Identify which cell holds the provided text, then report its (x, y) central coordinate. 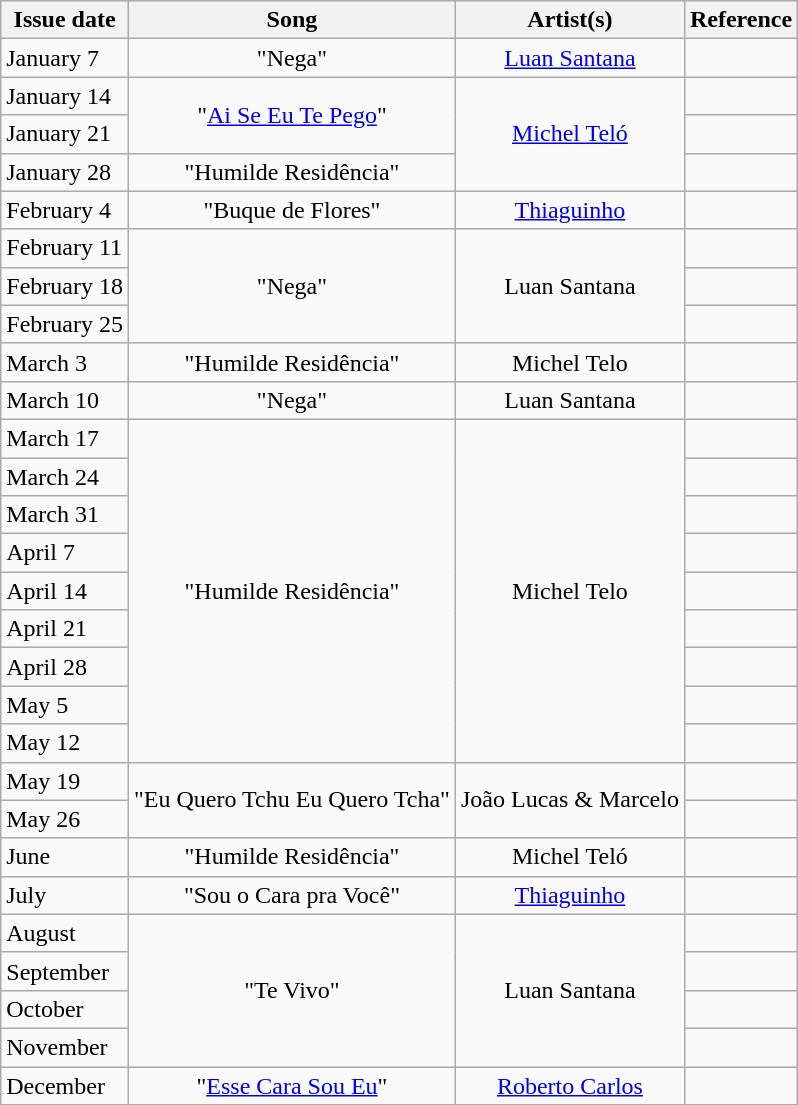
João Lucas & Marcelo (570, 800)
December (65, 1085)
February 11 (65, 248)
January 7 (65, 58)
March 17 (65, 438)
Artist(s) (570, 20)
July (65, 895)
May 5 (65, 705)
January 14 (65, 96)
October (65, 1009)
May 19 (65, 781)
May 26 (65, 819)
August (65, 933)
February 18 (65, 286)
June (65, 857)
March 31 (65, 515)
"Ai Se Eu Te Pego" (292, 115)
"Buque de Flores" (292, 210)
Roberto Carlos (570, 1085)
April 28 (65, 667)
March 24 (65, 477)
"Esse Cara Sou Eu" (292, 1085)
Reference (740, 20)
March 3 (65, 362)
Issue date (65, 20)
January 21 (65, 134)
March 10 (65, 400)
April 21 (65, 629)
"Te Vivo" (292, 990)
April 7 (65, 553)
September (65, 971)
February 4 (65, 210)
November (65, 1047)
"Eu Quero Tchu Eu Quero Tcha" (292, 800)
Song (292, 20)
May 12 (65, 743)
April 14 (65, 591)
January 28 (65, 172)
"Sou o Cara pra Você" (292, 895)
February 25 (65, 324)
